Return [X, Y] of the center of cell containing provided text 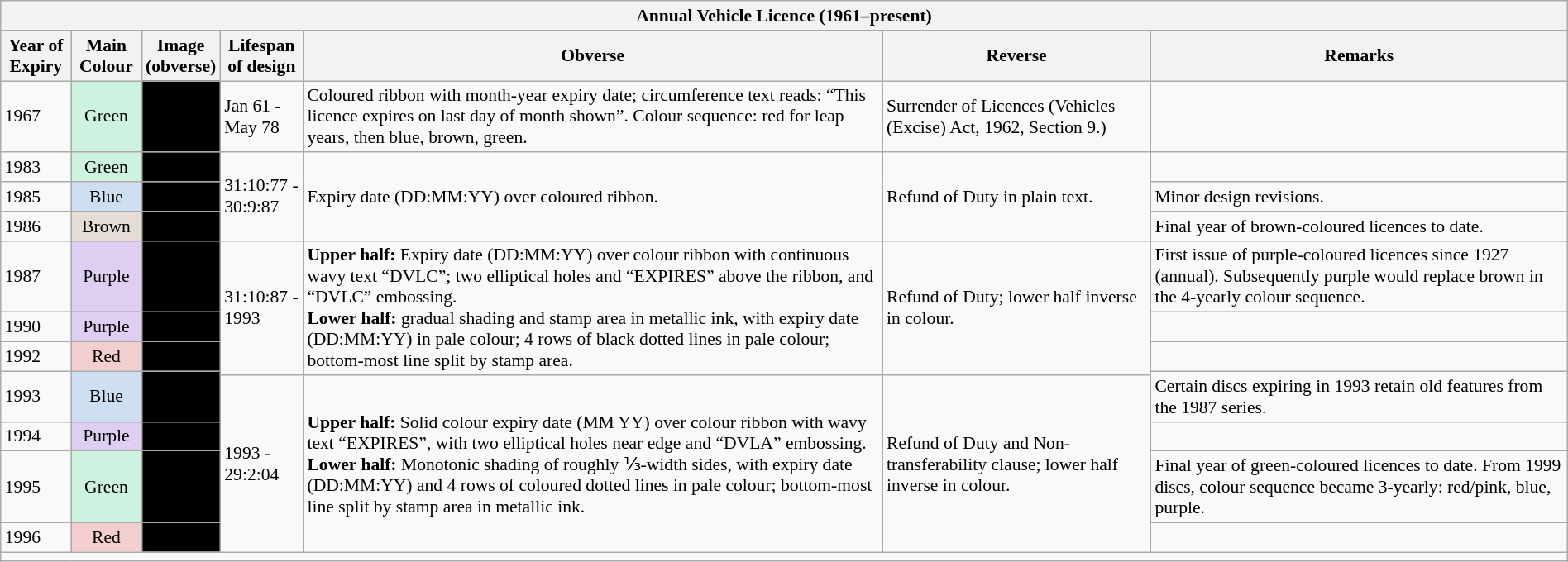
Remarks [1359, 56]
Final year of green-coloured licences to date. From 1999 discs, colour sequence became 3-yearly: red/pink, blue, purple. [1359, 488]
First issue of purple-coloured licences since 1927 (annual). Subsequently purple would replace brown in the 4-yearly colour sequence. [1359, 276]
Brown [106, 226]
1985 [36, 197]
Main Colour [106, 56]
Jan 61 - May 78 [261, 117]
Image (obverse) [180, 56]
31:10:77 - 30:9:87 [261, 197]
Lifespan of design [261, 56]
Refund of Duty and Non-transferability clause; lower half inverse in colour. [1016, 464]
1994 [36, 436]
1987 [36, 276]
1983 [36, 168]
1990 [36, 327]
Minor design revisions. [1359, 197]
Expiry date (DD:MM:YY) over coloured ribbon. [592, 197]
Final year of brown-coloured licences to date. [1359, 226]
Year of Expiry [36, 56]
1967 [36, 117]
1986 [36, 226]
Reverse [1016, 56]
1993 [36, 397]
Refund of Duty; lower half inverse in colour. [1016, 307]
1993 - 29:2:04 [261, 464]
Surrender of Licences (Vehicles (Excise) Act, 1962, Section 9.) [1016, 117]
1996 [36, 538]
Obverse [592, 56]
Annual Vehicle Licence (1961–present) [784, 16]
Certain discs expiring in 1993 retain old features from the 1987 series. [1359, 397]
1992 [36, 357]
Refund of Duty in plain text. [1016, 197]
1995 [36, 488]
31:10:87 - 1993 [261, 307]
